Extract the [x, y] coordinate from the center of the cell holding the provided text.  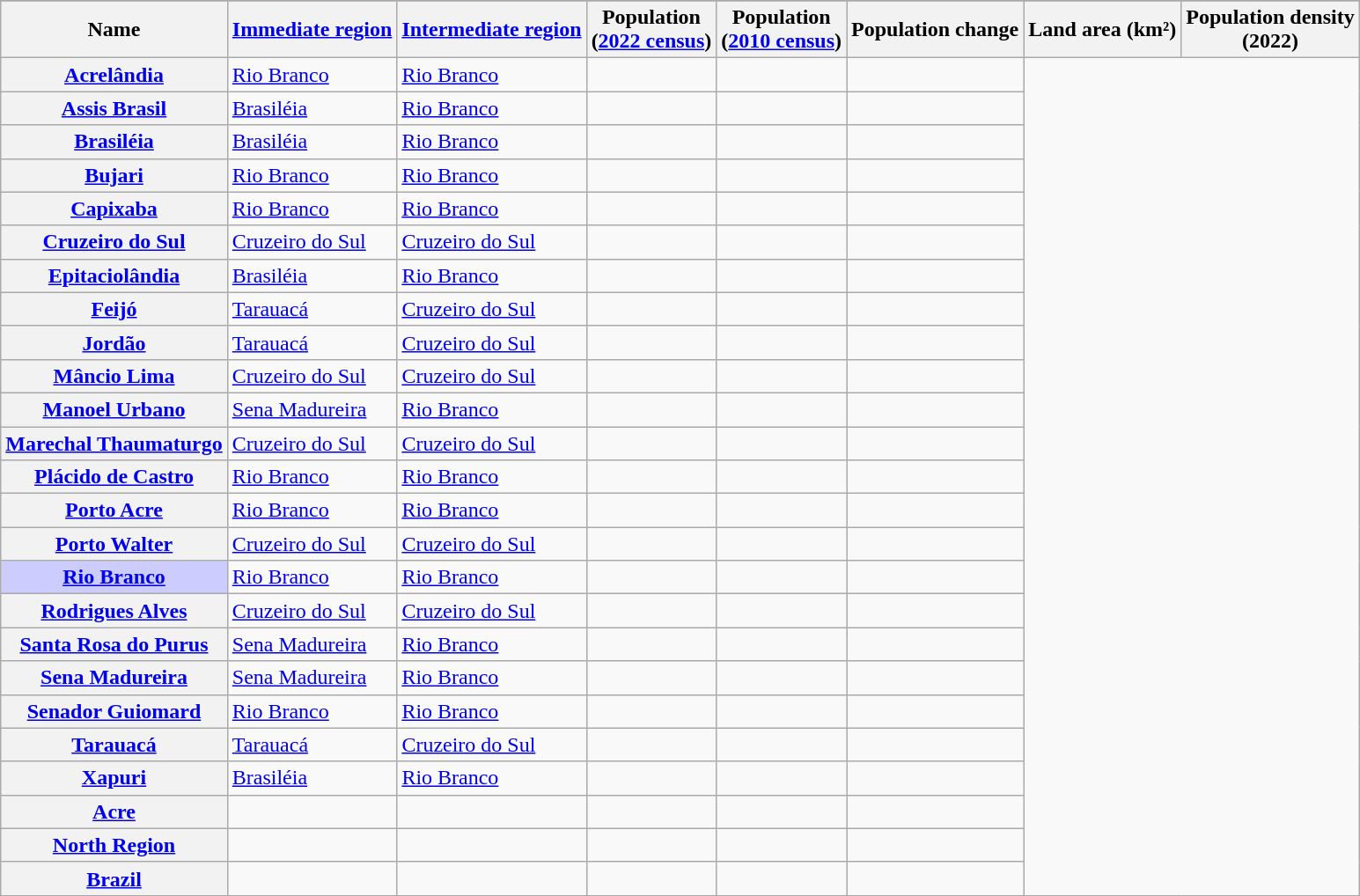
Mâncio Lima [114, 376]
Manoel Urbano [114, 409]
Intermediate region [491, 30]
Immediate region [312, 30]
Population change [935, 30]
North Region [114, 845]
Name [114, 30]
Jordão [114, 342]
Epitaciolândia [114, 275]
Assis Brasil [114, 108]
Population(2022 census) [651, 30]
Santa Rosa do Purus [114, 644]
Feijó [114, 309]
Plácido de Castro [114, 477]
Rodrigues Alves [114, 611]
Acrelândia [114, 75]
Acre [114, 812]
Population density(2022) [1270, 30]
Senador Guiomard [114, 711]
Porto Walter [114, 544]
Land area (km²) [1102, 30]
Porto Acre [114, 510]
Marechal Thaumaturgo [114, 443]
Xapuri [114, 778]
Brazil [114, 878]
Bujari [114, 175]
Capixaba [114, 209]
Population(2010 census) [782, 30]
